Locate the cell with the specified text and output its [X, Y] center coordinate. 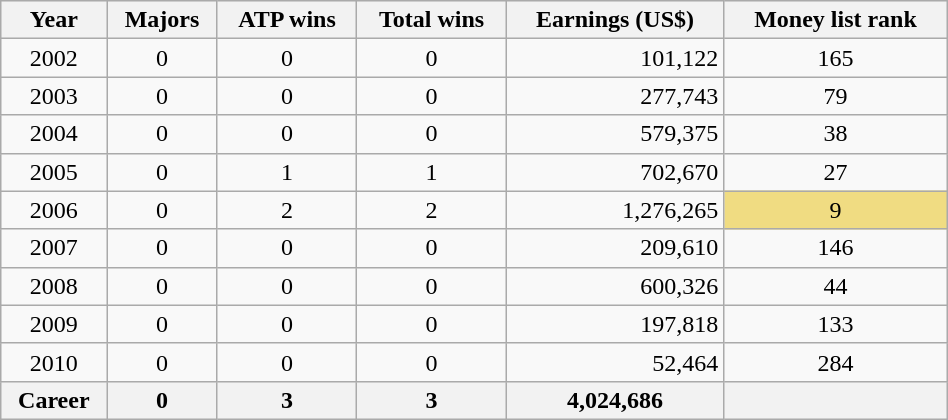
2010 [54, 362]
2003 [54, 96]
27 [836, 172]
2009 [54, 324]
Year [54, 20]
600,326 [614, 286]
2006 [54, 210]
2004 [54, 134]
101,122 [614, 58]
38 [836, 134]
4,024,686 [614, 400]
702,670 [614, 172]
209,610 [614, 248]
2008 [54, 286]
9 [836, 210]
133 [836, 324]
165 [836, 58]
Total wins [432, 20]
Majors [162, 20]
1,276,265 [614, 210]
2002 [54, 58]
79 [836, 96]
ATP wins [287, 20]
Money list rank [836, 20]
Earnings (US$) [614, 20]
197,818 [614, 324]
52,464 [614, 362]
146 [836, 248]
2005 [54, 172]
44 [836, 286]
Career [54, 400]
579,375 [614, 134]
284 [836, 362]
2007 [54, 248]
277,743 [614, 96]
